Search for the cell housing the specified text and yield its [x, y] center coordinate. 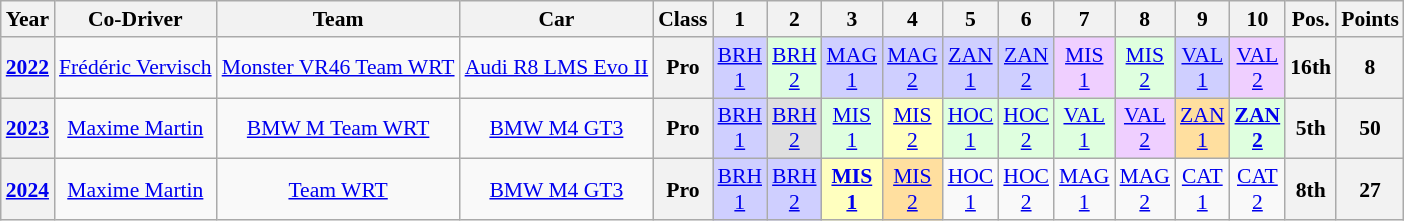
4 [912, 19]
6 [1026, 19]
2024 [28, 190]
50 [1370, 128]
Points [1370, 19]
Audi R8 LMS Evo II [557, 68]
9 [1202, 19]
27 [1370, 190]
Team [338, 19]
Team WRT [338, 190]
5th [1310, 128]
Car [557, 19]
Year [28, 19]
Monster VR46 Team WRT [338, 68]
Pos. [1310, 19]
2022 [28, 68]
5 [971, 19]
16th [1310, 68]
BMW M Team WRT [338, 128]
Frédéric Vervisch [136, 68]
2 [794, 19]
8th [1310, 190]
Co-Driver [136, 19]
CAT1 [1202, 190]
10 [1258, 19]
1 [740, 19]
7 [1084, 19]
CAT2 [1258, 190]
2023 [28, 128]
3 [852, 19]
Class [682, 19]
